Extract the [x, y] coordinate from the center of the cell holding the provided text.  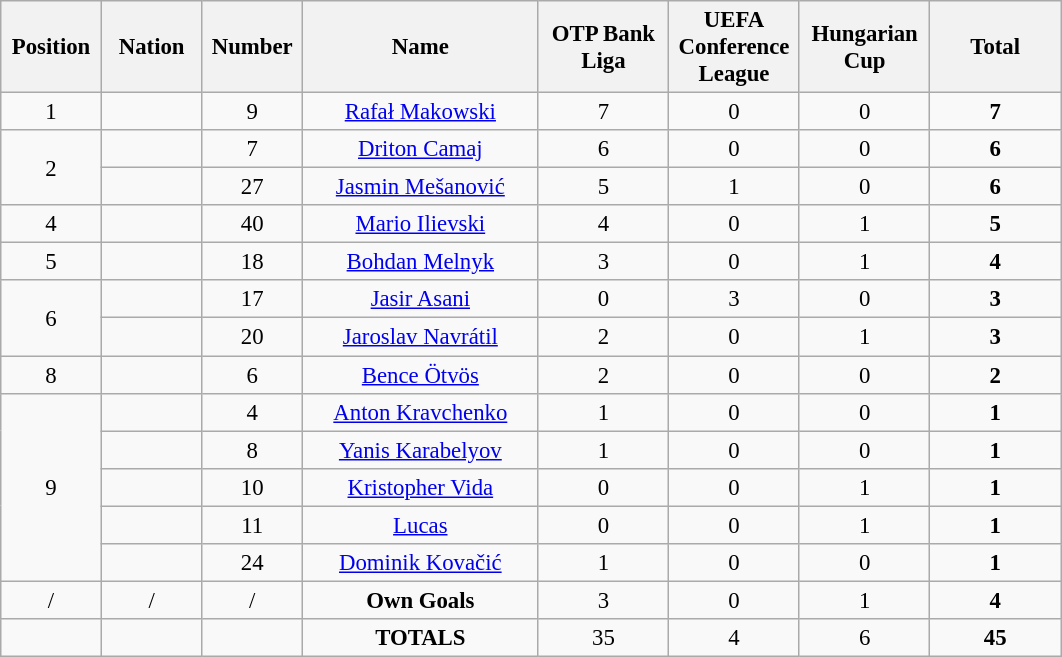
17 [252, 299]
Hungarian Cup [864, 47]
Jasir Asani [421, 299]
Mario Ilievski [421, 224]
Total [996, 47]
Position [52, 47]
UEFA Conference League [734, 47]
Nation [152, 47]
Bohdan Melnyk [421, 262]
Dominik Kovačić [421, 563]
Name [421, 47]
Jasmin Mešanović [421, 187]
Lucas [421, 525]
Yanis Karabelyov [421, 450]
Kristopher Vida [421, 487]
Anton Kravchenko [421, 412]
Rafał Makowski [421, 112]
18 [252, 262]
Bence Ötvös [421, 375]
45 [996, 638]
11 [252, 525]
35 [604, 638]
OTP Bank Liga [604, 47]
Jaroslav Navrátil [421, 337]
Own Goals [421, 600]
Driton Camaj [421, 149]
10 [252, 487]
24 [252, 563]
TOTALS [421, 638]
27 [252, 187]
40 [252, 224]
20 [252, 337]
Number [252, 47]
